Output the (X, Y) coordinate of the center of the cell containing the given text.  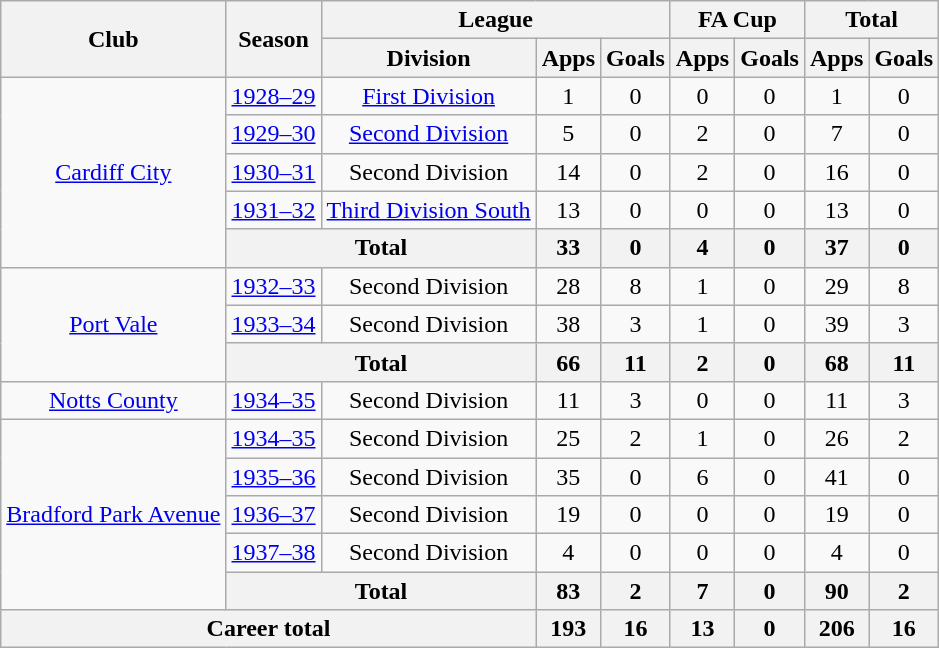
1935–36 (274, 477)
83 (568, 591)
1928–29 (274, 96)
33 (568, 248)
35 (568, 477)
1931–32 (274, 210)
Bradford Park Avenue (114, 514)
28 (568, 286)
First Division (428, 96)
90 (836, 591)
39 (836, 324)
Season (274, 39)
Cardiff City (114, 172)
Division (428, 58)
6 (702, 477)
1929–30 (274, 134)
1936–37 (274, 515)
1937–38 (274, 553)
Club (114, 39)
Third Division South (428, 210)
37 (836, 248)
68 (836, 362)
41 (836, 477)
FA Cup (737, 20)
38 (568, 324)
1933–34 (274, 324)
Career total (268, 629)
14 (568, 172)
Port Vale (114, 324)
66 (568, 362)
Notts County (114, 400)
25 (568, 438)
League (496, 20)
1930–31 (274, 172)
5 (568, 134)
29 (836, 286)
193 (568, 629)
206 (836, 629)
26 (836, 438)
1932–33 (274, 286)
